Extract the (x, y) coordinate from the center of the cell holding the provided text.  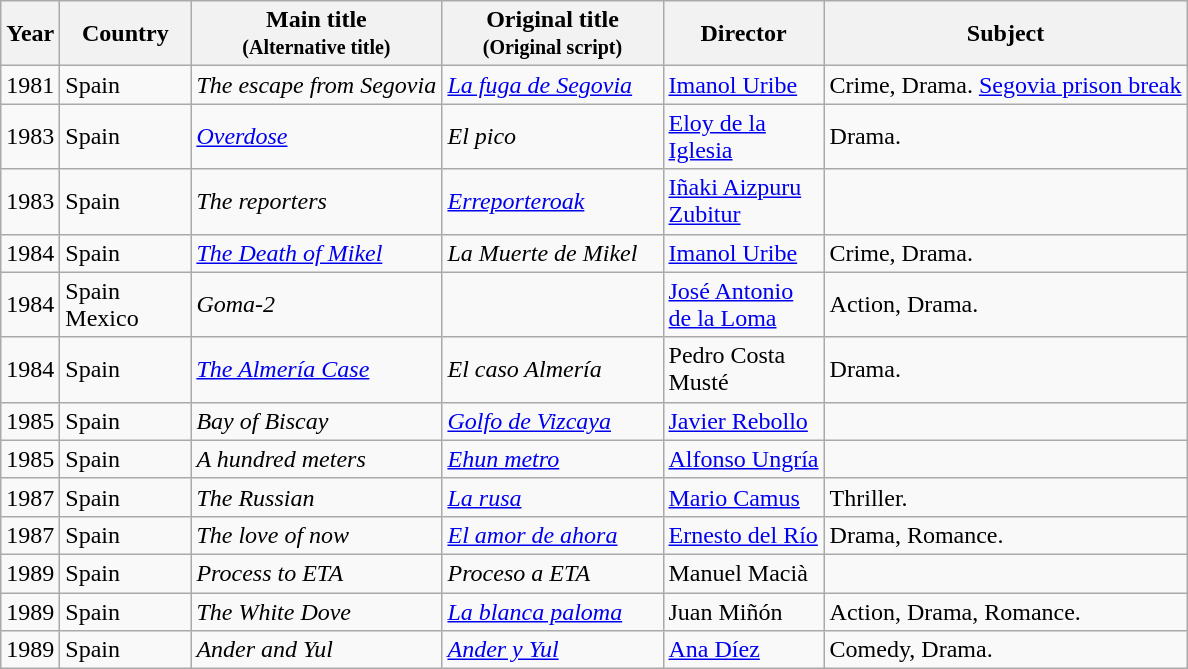
Juan Miñón (744, 611)
Javier Rebollo (744, 421)
Mario Camus (744, 497)
The Death of Mikel (316, 253)
Crime, Drama. (1006, 253)
Manuel Macià (744, 573)
The Russian (316, 497)
El caso Almería (552, 370)
Iñaki Aizpuru Zubitur (744, 202)
Country (126, 34)
The love of now (316, 535)
Alfonso Ungría (744, 459)
Director (744, 34)
SpainMexico (126, 304)
Thriller. (1006, 497)
1981 (30, 85)
The White Dove (316, 611)
Eloy de la Iglesia (744, 136)
Goma-2 (316, 304)
Action, Drama. (1006, 304)
Ander and Yul (316, 650)
La blanca paloma (552, 611)
The escape from Segovia (316, 85)
Proceso a ETA (552, 573)
La rusa (552, 497)
Bay of Biscay (316, 421)
A hundred meters (316, 459)
Crime, Drama. Segovia prison break (1006, 85)
Ana Díez (744, 650)
El pico (552, 136)
Subject (1006, 34)
Main title(Alternative title) (316, 34)
La Muerte de Mikel (552, 253)
Ander y Yul (552, 650)
The Almería Case (316, 370)
The reporters (316, 202)
La fuga de Segovia (552, 85)
Ehun metro (552, 459)
Golfo de Vizcaya (552, 421)
Pedro Costa Musté (744, 370)
José Antonio de la Loma (744, 304)
El amor de ahora (552, 535)
Original title(Original script) (552, 34)
Ernesto del Río (744, 535)
Overdose (316, 136)
Erreporteroak (552, 202)
Action, Drama, Romance. (1006, 611)
Drama, Romance. (1006, 535)
Year (30, 34)
Process to ETA (316, 573)
Comedy, Drama. (1006, 650)
